Find where the given text appears and provide that cell's center as [x, y] coordinate. 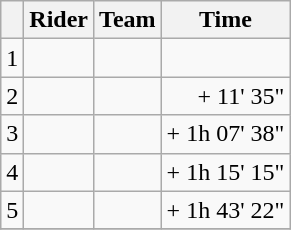
2 [12, 96]
1 [12, 58]
+ 1h 07' 38" [226, 134]
+ 1h 43' 22" [226, 210]
+ 11' 35" [226, 96]
4 [12, 172]
Time [226, 20]
5 [12, 210]
Team [128, 20]
Rider [59, 20]
+ 1h 15' 15" [226, 172]
3 [12, 134]
